Locate the cell with the specified text and output its (x, y) center coordinate. 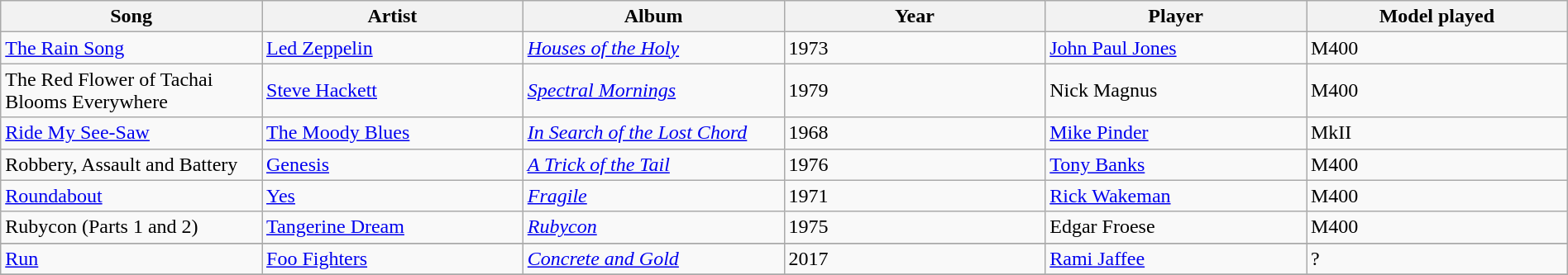
Player (1176, 17)
1975 (915, 227)
Robbery, Assault and Battery (131, 164)
Genesis (392, 164)
Rami Jaffee (1176, 258)
Edgar Froese (1176, 227)
1973 (915, 48)
A Trick of the Tail (653, 164)
Steve Hackett (392, 91)
Artist (392, 17)
Ride My See-Saw (131, 133)
Rubycon (653, 227)
Rubycon (Parts 1 and 2) (131, 227)
1976 (915, 164)
John Paul Jones (1176, 48)
Houses of the Holy (653, 48)
Run (131, 258)
1979 (915, 91)
1968 (915, 133)
Year (915, 17)
Rick Wakeman (1176, 196)
2017 (915, 258)
Tangerine Dream (392, 227)
MkII (1437, 133)
Concrete and Gold (653, 258)
The Red Flower of Tachai Blooms Everywhere (131, 91)
Yes (392, 196)
Nick Magnus (1176, 91)
1971 (915, 196)
Song (131, 17)
Fragile (653, 196)
In Search of the Lost Chord (653, 133)
Mike Pinder (1176, 133)
Model played (1437, 17)
Spectral Mornings (653, 91)
? (1437, 258)
Foo Fighters (392, 258)
The Moody Blues (392, 133)
Roundabout (131, 196)
Led Zeppelin (392, 48)
Tony Banks (1176, 164)
Album (653, 17)
The Rain Song (131, 48)
